Output the [x, y] coordinate of the center of the cell containing the given text.  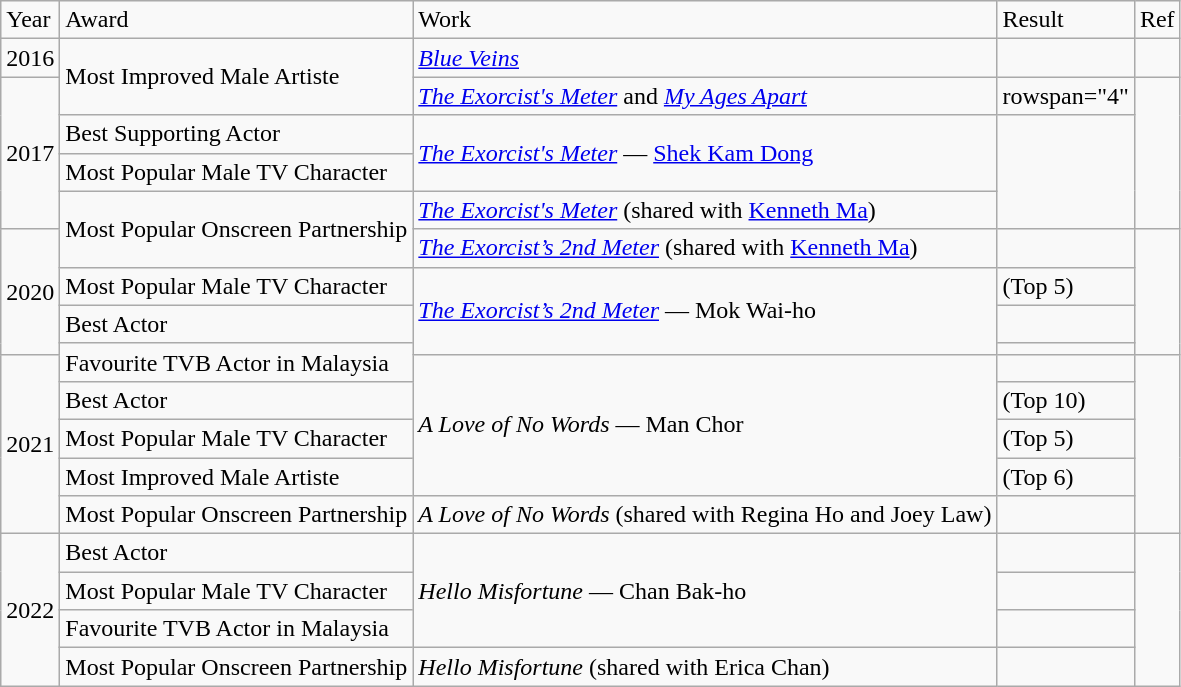
2021 [30, 444]
Hello Misfortune — Chan Bak-ho [705, 591]
2016 [30, 58]
(Top 10) [1066, 400]
Result [1066, 20]
Hello Misfortune (shared with Erica Chan) [705, 667]
Blue Veins [705, 58]
Award [236, 20]
A Love of No Words — Man Chor [705, 424]
Year [30, 20]
Work [705, 20]
Best Supporting Actor [236, 134]
The Exorcist's Meter (shared with Kenneth Ma) [705, 210]
The Exorcist's Meter and My Ages Apart [705, 96]
2022 [30, 610]
Ref [1157, 20]
The Exorcist’s 2nd Meter (shared with Kenneth Ma) [705, 248]
The Exorcist's Meter — Shek Kam Dong [705, 153]
The Exorcist’s 2nd Meter — Mok Wai-ho [705, 310]
2017 [30, 153]
2020 [30, 292]
A Love of No Words (shared with Regina Ho and Joey Law) [705, 515]
rowspan="4" [1066, 96]
(Top 6) [1066, 477]
